Identify which cell holds the provided text, then report its (X, Y) central coordinate. 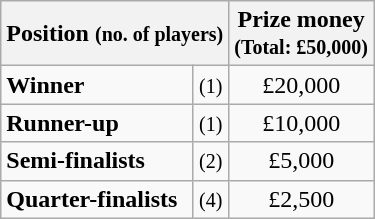
Semi-finalists (97, 161)
£5,000 (302, 161)
£20,000 (302, 85)
Quarter-finalists (97, 199)
Position (no. of players) (115, 34)
(2) (211, 161)
£2,500 (302, 199)
(4) (211, 199)
Winner (97, 85)
Prize money(Total: £50,000) (302, 34)
Runner-up (97, 123)
£10,000 (302, 123)
